Search for the cell housing the specified text and yield its (x, y) center coordinate. 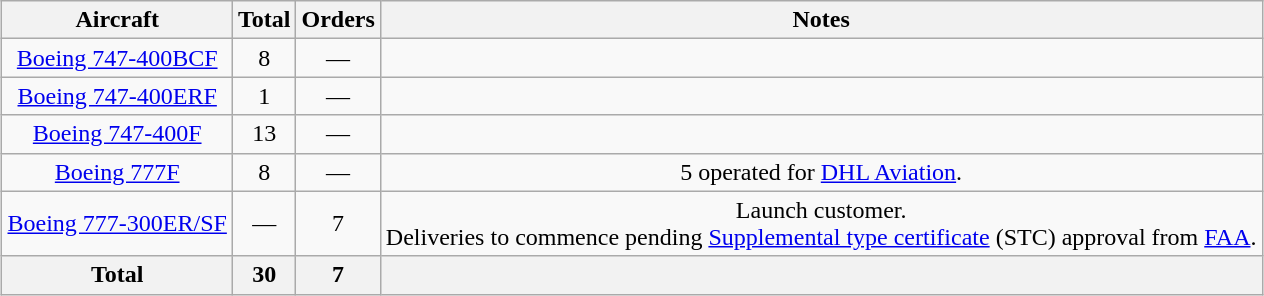
Notes (821, 20)
Aircraft (117, 20)
5 operated for DHL Aviation. (821, 172)
Orders (338, 20)
1 (264, 96)
Boeing 747-400F (117, 134)
30 (264, 275)
Boeing 777F (117, 172)
Boeing 747-400BCF (117, 58)
Boeing 777-300ER/SF (117, 224)
13 (264, 134)
Boeing 747-400ERF (117, 96)
Launch customer.Deliveries to commence pending Supplemental type certificate (STC) approval from FAA. (821, 224)
